Return the [x, y] coordinate for the center point of the cell that contains the specified text.  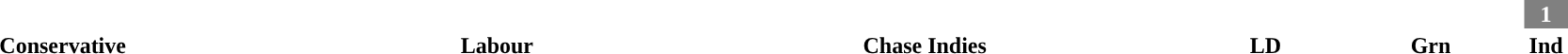
9 [497, 14]
4 [924, 14]
2 [1266, 14]
